Locate the cell with the specified text and output its [X, Y] center coordinate. 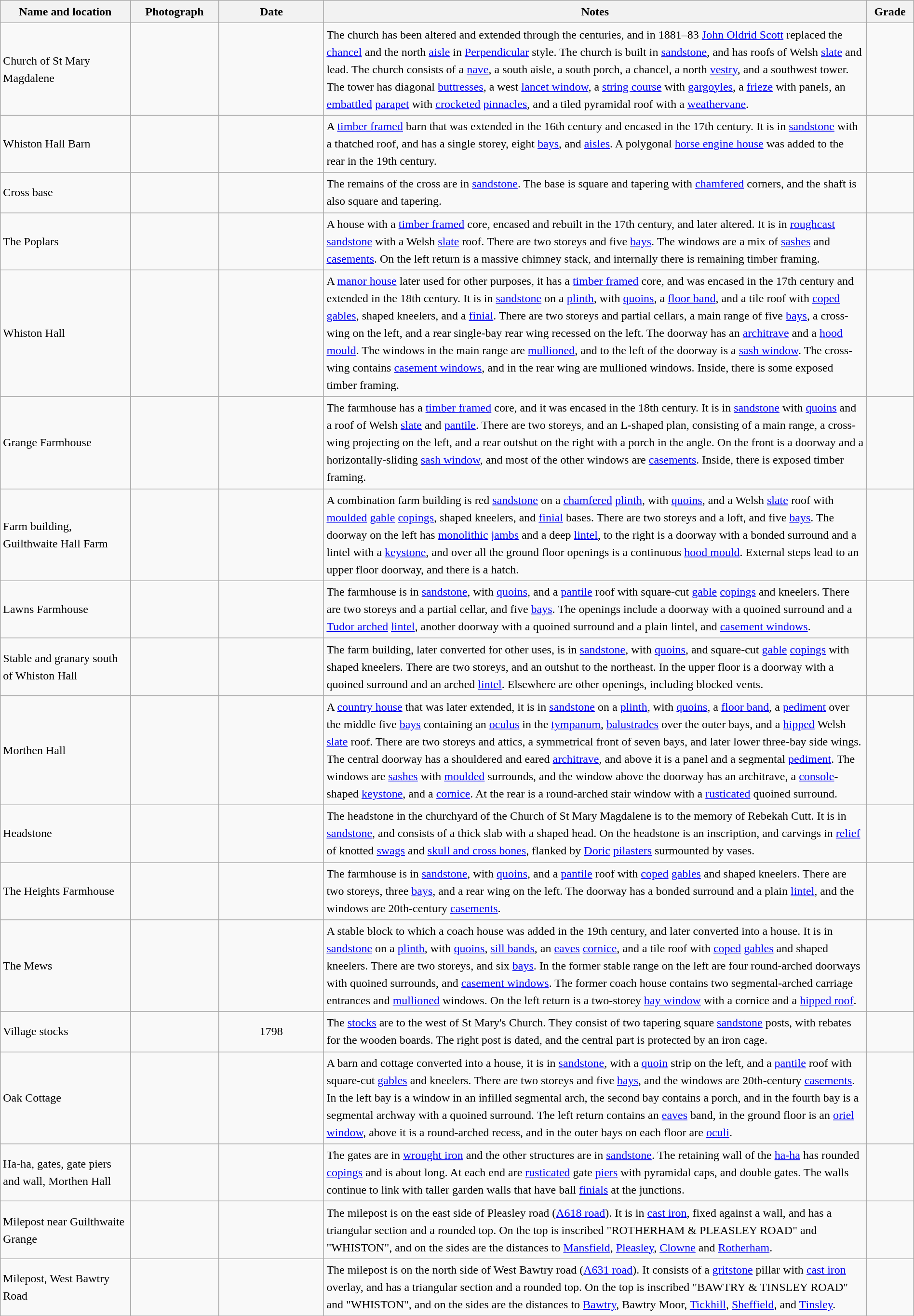
Date [271, 12]
Lawns Farmhouse [66, 609]
The Mews [66, 966]
Grade [890, 12]
Milepost, West Bawtry Road [66, 1288]
Notes [595, 12]
Name and location [66, 12]
Morthen Hall [66, 750]
Ha-ha, gates, gate piers and wall, Morthen Hall [66, 1173]
Whiston Hall [66, 333]
Headstone [66, 834]
The remains of the cross are in sandstone. The base is square and tapering with chamfered corners, and the shaft is also square and tapering. [595, 193]
Milepost near Guilthwaite Grange [66, 1230]
Oak Cottage [66, 1098]
Photograph [175, 12]
Village stocks [66, 1032]
Whiston Hall Barn [66, 144]
Grange Farmhouse [66, 442]
Farm building, Guilthwaite Hall Farm [66, 535]
1798 [271, 1032]
Church of St Mary Magdalene [66, 69]
Stable and granary south of Whiston Hall [66, 667]
The Poplars [66, 241]
The Heights Farmhouse [66, 891]
Cross base [66, 193]
